Identify which cell holds the provided text, then report its [x, y] central coordinate. 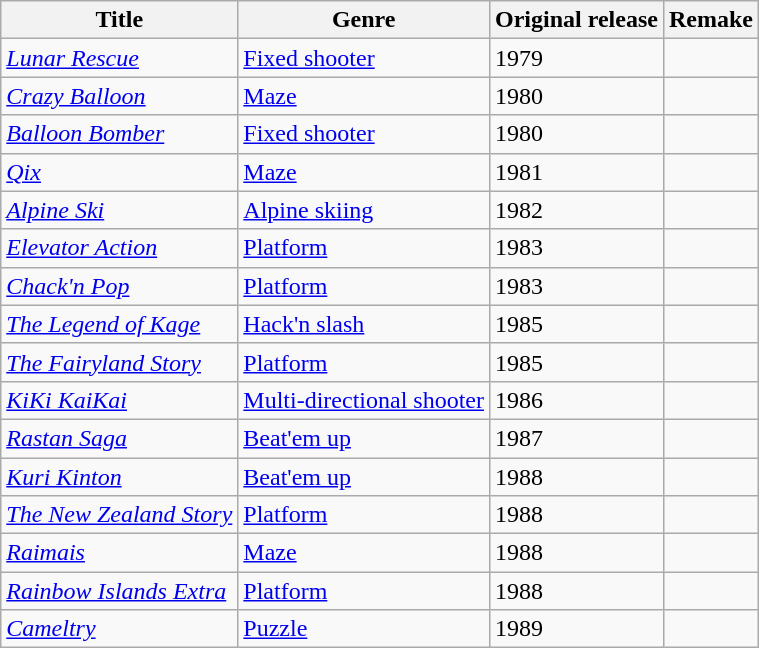
1979 [576, 58]
Puzzle [364, 629]
Balloon Bomber [120, 134]
Alpine skiing [364, 210]
1989 [576, 629]
Rainbow Islands Extra [120, 591]
Qix [120, 172]
Chack'n Pop [120, 286]
Multi-directional shooter [364, 400]
Kuri Kinton [120, 477]
Raimais [120, 553]
Title [120, 20]
1987 [576, 438]
Original release [576, 20]
Elevator Action [120, 248]
The Fairyland Story [120, 362]
1981 [576, 172]
Alpine Ski [120, 210]
Hack'n slash [364, 324]
Rastan Saga [120, 438]
Crazy Balloon [120, 96]
Cameltry [120, 629]
1986 [576, 400]
The New Zealand Story [120, 515]
KiKi KaiKai [120, 400]
Genre [364, 20]
1982 [576, 210]
Lunar Rescue [120, 58]
The Legend of Kage [120, 324]
Remake [710, 20]
